Pinpoint the cell where the given text exists, returning its (X, Y) midpoint coordinate. 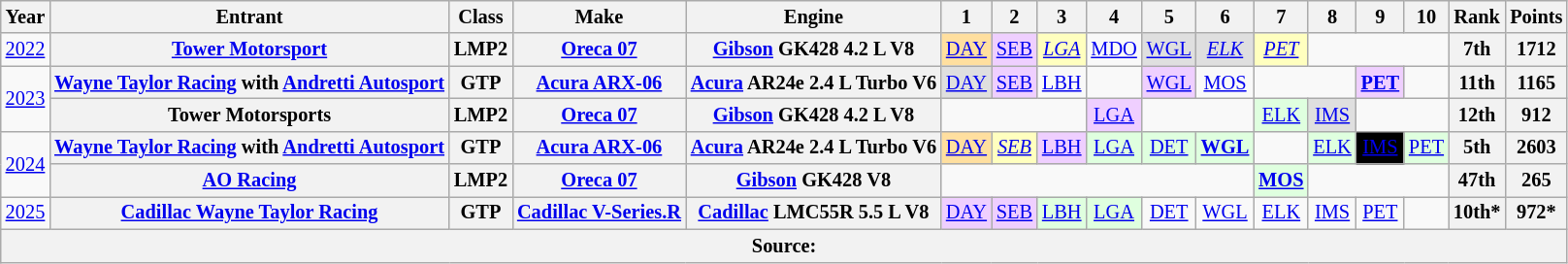
47th (1477, 181)
11th (1477, 82)
AO Racing (249, 181)
1 (966, 16)
Points (1536, 16)
2022 (25, 49)
4 (1114, 16)
Engine (813, 16)
Class (481, 16)
6 (1225, 16)
1712 (1536, 49)
1165 (1536, 82)
2 (1015, 16)
2025 (25, 213)
7 (1281, 16)
Rank (1477, 16)
Cadillac LMC55R 5.5 L V8 (813, 213)
10 (1426, 16)
7th (1477, 49)
912 (1536, 115)
Year (25, 16)
10th* (1477, 213)
5 (1169, 16)
Tower Motorsports (249, 115)
Cadillac Wayne Taylor Racing (249, 213)
Entrant (249, 16)
9 (1380, 16)
2603 (1536, 148)
Tower Motorsport (249, 49)
265 (1536, 181)
2024 (25, 163)
5th (1477, 148)
8 (1331, 16)
2023 (25, 99)
Gibson GK428 V8 (813, 181)
MDO (1114, 49)
Cadillac V-Series.R (600, 213)
Source: (784, 246)
12th (1477, 115)
Make (600, 16)
3 (1062, 16)
972* (1536, 213)
